Return the (X, Y) coordinate for the center point of the cell that contains the specified text.  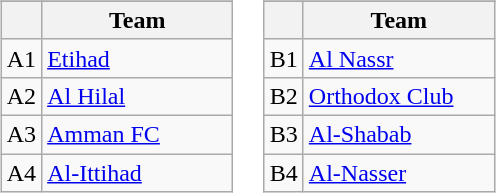
B1 (284, 58)
Al Nassr (398, 58)
Amman FC (138, 134)
A4 (21, 173)
Al Hilal (138, 96)
Al-Nasser (398, 173)
Al-Shabab (398, 134)
B3 (284, 134)
A1 (21, 58)
B2 (284, 96)
Al-Ittihad (138, 173)
A3 (21, 134)
B4 (284, 173)
A2 (21, 96)
Orthodox Club (398, 96)
Etihad (138, 58)
